For the text-containing cell, return its midpoint in (X, Y) coordinate format. 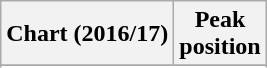
Peakposition (220, 34)
Chart (2016/17) (88, 34)
